Scan for the cell matching the given text and deliver its (x, y) coordinate at center. 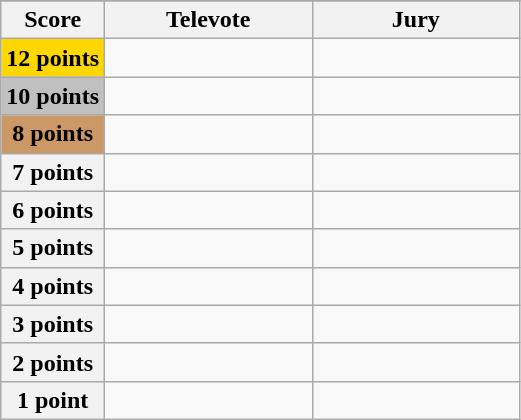
5 points (53, 248)
7 points (53, 172)
3 points (53, 324)
4 points (53, 286)
2 points (53, 362)
1 point (53, 400)
Jury (416, 20)
Televote (209, 20)
8 points (53, 134)
10 points (53, 96)
12 points (53, 58)
Score (53, 20)
6 points (53, 210)
